Determine the (x, y) coordinate at the center of the cell enclosing the given text.  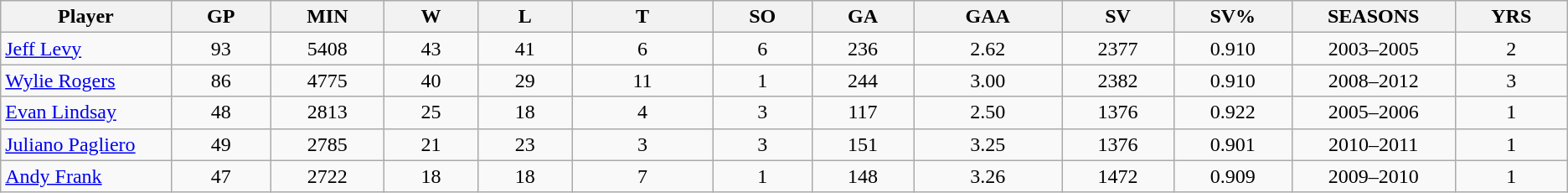
2 (1511, 49)
1472 (1118, 176)
3.26 (988, 176)
Juliano Pagliero (85, 144)
148 (863, 176)
2.62 (988, 49)
2005–2006 (1374, 112)
SEASONS (1374, 17)
Wylie Rogers (85, 81)
117 (863, 112)
4 (642, 112)
25 (431, 112)
2010–2011 (1374, 144)
11 (642, 81)
244 (863, 81)
2.50 (988, 112)
2009–2010 (1374, 176)
2722 (327, 176)
21 (431, 144)
Andy Frank (85, 176)
Jeff Levy (85, 49)
MIN (327, 17)
GAA (988, 17)
T (642, 17)
151 (863, 144)
GP (221, 17)
47 (221, 176)
2377 (1118, 49)
93 (221, 49)
41 (525, 49)
48 (221, 112)
43 (431, 49)
2785 (327, 144)
0.909 (1233, 176)
23 (525, 144)
Player (85, 17)
L (525, 17)
SV% (1233, 17)
2382 (1118, 81)
W (431, 17)
2003–2005 (1374, 49)
5408 (327, 49)
40 (431, 81)
86 (221, 81)
SO (762, 17)
236 (863, 49)
2008–2012 (1374, 81)
0.922 (1233, 112)
4775 (327, 81)
3.00 (988, 81)
7 (642, 176)
0.901 (1233, 144)
SV (1118, 17)
GA (863, 17)
3.25 (988, 144)
YRS (1511, 17)
2813 (327, 112)
29 (525, 81)
49 (221, 144)
Evan Lindsay (85, 112)
